Output the (x, y) coordinate of the center of the cell containing the given text.  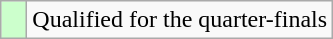
Qualified for the quarter-finals (180, 20)
